Pinpoint the cell where the given text exists, returning its (x, y) midpoint coordinate. 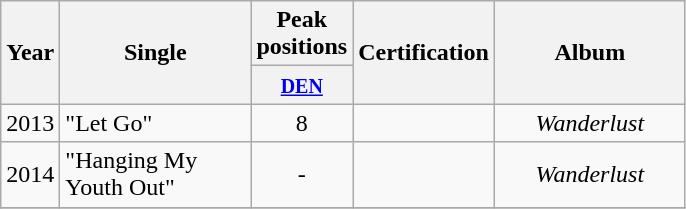
2013 (30, 123)
Certification (424, 52)
Year (30, 52)
- (302, 174)
2014 (30, 174)
8 (302, 123)
Single (156, 52)
"Hanging My Youth Out" (156, 174)
"Let Go" (156, 123)
Peak positions (302, 34)
DEN (302, 85)
Album (590, 52)
